Output the [x, y] coordinate of the center of the cell containing the given text.  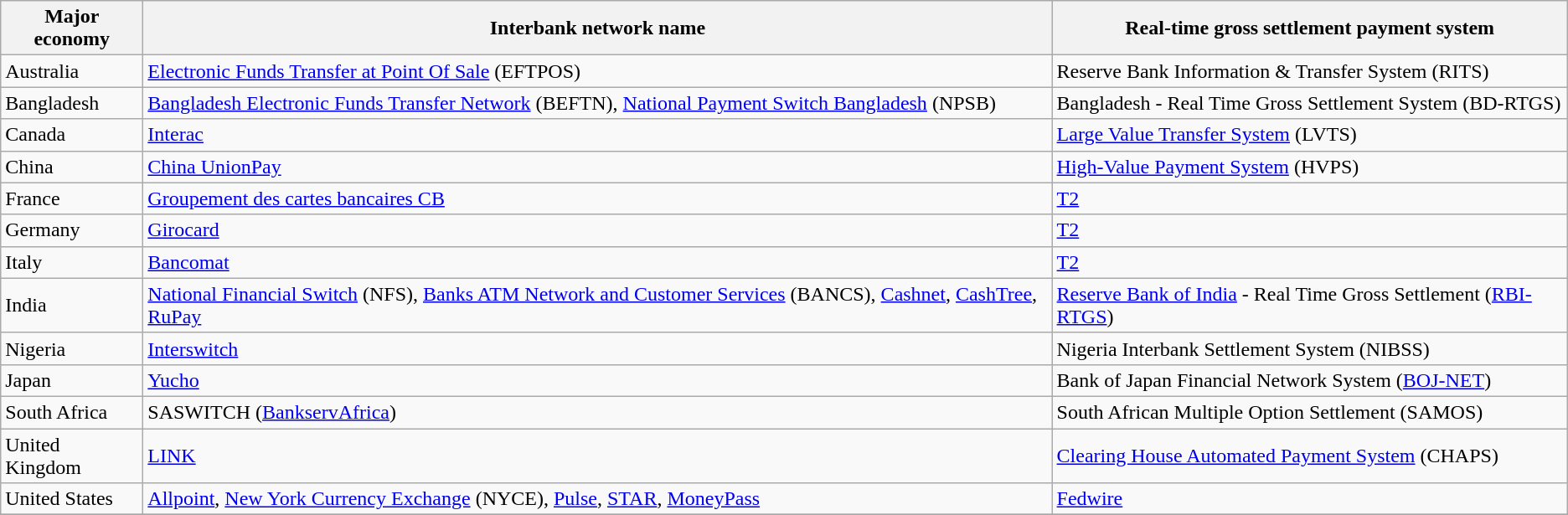
SASWITCH (BankservAfrica) [598, 412]
Nigeria Interbank Settlement System (NIBSS) [1310, 348]
Canada [72, 135]
Yucho [598, 380]
Japan [72, 380]
Bangladesh - Real Time Gross Settlement System (BD-RTGS) [1310, 103]
Electronic Funds Transfer at Point Of Sale (EFTPOS) [598, 71]
Clearing House Automated Payment System (CHAPS) [1310, 456]
Reserve Bank of India - Real Time Gross Settlement (RBI-RTGS) [1310, 305]
Bank of Japan Financial Network System (BOJ-NET) [1310, 380]
Large Value Transfer System (LVTS) [1310, 135]
Allpoint, New York Currency Exchange (NYCE), Pulse, STAR, MoneyPass [598, 499]
Groupement des cartes bancaires CB [598, 198]
Australia [72, 71]
China [72, 167]
South Africa [72, 412]
United States [72, 499]
Bancomat [598, 262]
United Kingdom [72, 456]
LINK [598, 456]
Real-time gross settlement payment system [1310, 28]
China UnionPay [598, 167]
India [72, 305]
High-Value Payment System (HVPS) [1310, 167]
Interbank network name [598, 28]
Bangladesh [72, 103]
Bangladesh Electronic Funds Transfer Network (BEFTN), National Payment Switch Bangladesh (NPSB) [598, 103]
Interswitch [598, 348]
Girocard [598, 230]
France [72, 198]
Germany [72, 230]
South African Multiple Option Settlement (SAMOS) [1310, 412]
Reserve Bank Information & Transfer System (RITS) [1310, 71]
National Financial Switch (NFS), Banks ATM Network and Customer Services (BANCS), Cashnet, CashTree, RuPay [598, 305]
Major economy [72, 28]
Italy [72, 262]
Fedwire [1310, 499]
Interac [598, 135]
Nigeria [72, 348]
